Determine the [X, Y] coordinate at the center of the cell enclosing the given text.  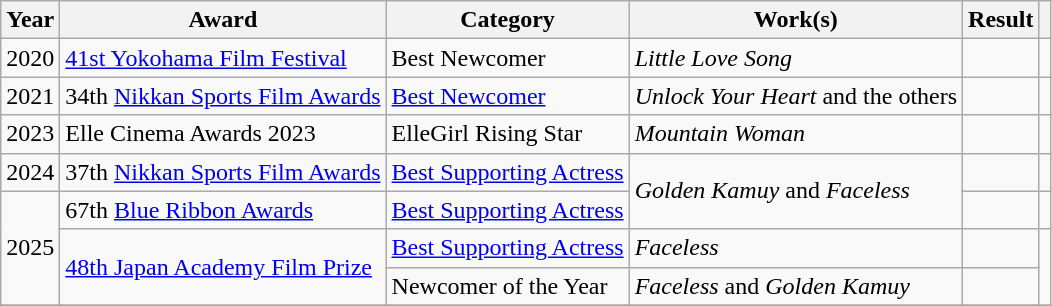
2020 [30, 58]
2024 [30, 172]
Work(s) [796, 20]
Golden Kamuy and Faceless [796, 191]
Faceless [796, 248]
Mountain Woman [796, 134]
2023 [30, 134]
41st Yokohama Film Festival [223, 58]
Result [1001, 20]
2025 [30, 248]
Little Love Song [796, 58]
Year [30, 20]
2021 [30, 96]
67th Blue Ribbon Awards [223, 210]
ElleGirl Rising Star [508, 134]
48th Japan Academy Film Prize [223, 267]
Unlock Your Heart and the others [796, 96]
Award [223, 20]
Category [508, 20]
34th Nikkan Sports Film Awards [223, 96]
Faceless and Golden Kamuy [796, 286]
Newcomer of the Year [508, 286]
Elle Cinema Awards 2023 [223, 134]
37th Nikkan Sports Film Awards [223, 172]
